Extract the (x, y) coordinate from the center of the cell holding the provided text.  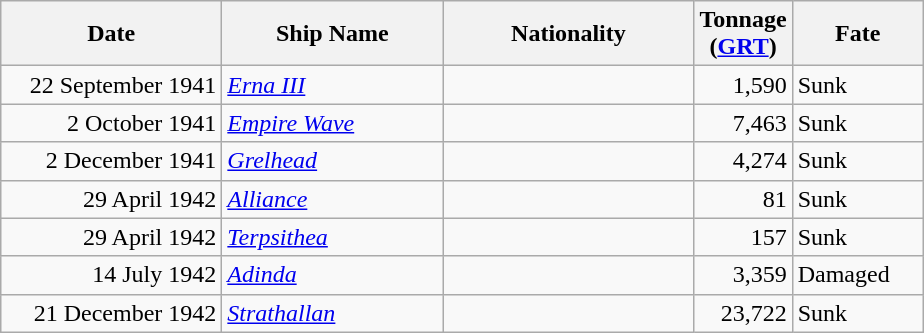
22 September 1941 (112, 85)
Terpsithea (332, 237)
Empire Wave (332, 123)
23,722 (743, 313)
Strathallan (332, 313)
Date (112, 34)
14 July 1942 (112, 275)
Tonnage(GRT) (743, 34)
21 December 1942 (112, 313)
Nationality (568, 34)
81 (743, 199)
Alliance (332, 199)
Ship Name (332, 34)
2 December 1941 (112, 161)
1,590 (743, 85)
Grelhead (332, 161)
Damaged (858, 275)
4,274 (743, 161)
2 October 1941 (112, 123)
157 (743, 237)
Erna III (332, 85)
3,359 (743, 275)
7,463 (743, 123)
Adinda (332, 275)
Fate (858, 34)
